Pinpoint the cell where the given text exists, returning its (X, Y) midpoint coordinate. 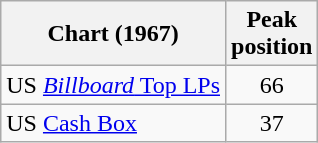
Chart (1967) (114, 34)
US Billboard Top LPs (114, 85)
66 (272, 85)
Peakposition (272, 34)
US Cash Box (114, 123)
37 (272, 123)
